Return [x, y] of the center of cell containing provided text 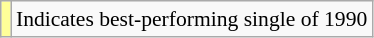
Indicates best-performing single of 1990 [192, 19]
